Locate the cell with the specified text and output its (X, Y) center coordinate. 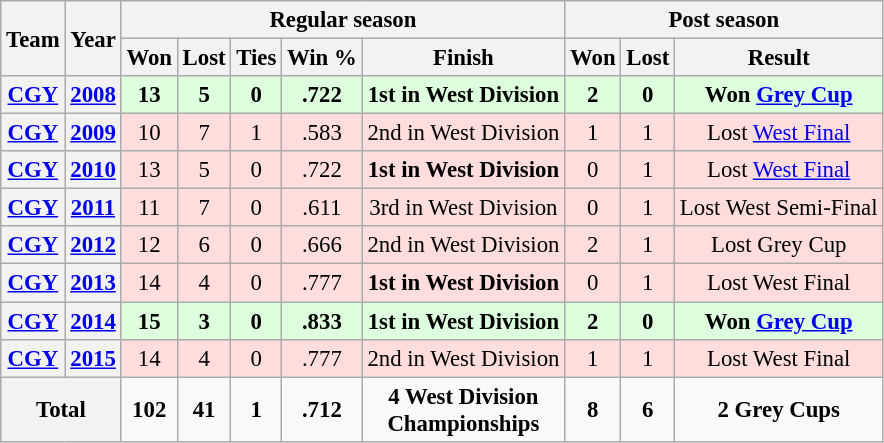
4 West DivisionChampionships (464, 410)
.833 (322, 321)
15 (149, 321)
.666 (322, 245)
8 (593, 410)
12 (149, 245)
Ties (256, 58)
Regular season (343, 20)
2009 (93, 133)
Lost Grey Cup (779, 245)
10 (149, 133)
3 (204, 321)
.712 (322, 410)
Total (61, 410)
Post season (724, 20)
3rd in West Division (464, 208)
2008 (93, 95)
Result (779, 58)
Win % (322, 58)
.583 (322, 133)
2012 (93, 245)
102 (149, 410)
Lost West Semi-Final (779, 208)
2013 (93, 283)
.611 (322, 208)
Year (93, 38)
2010 (93, 170)
41 (204, 410)
Team (33, 38)
Finish (464, 58)
11 (149, 208)
2 Grey Cups (779, 410)
2014 (93, 321)
2011 (93, 208)
2015 (93, 358)
